Extract the (x, y) coordinate from the center of the cell holding the provided text.  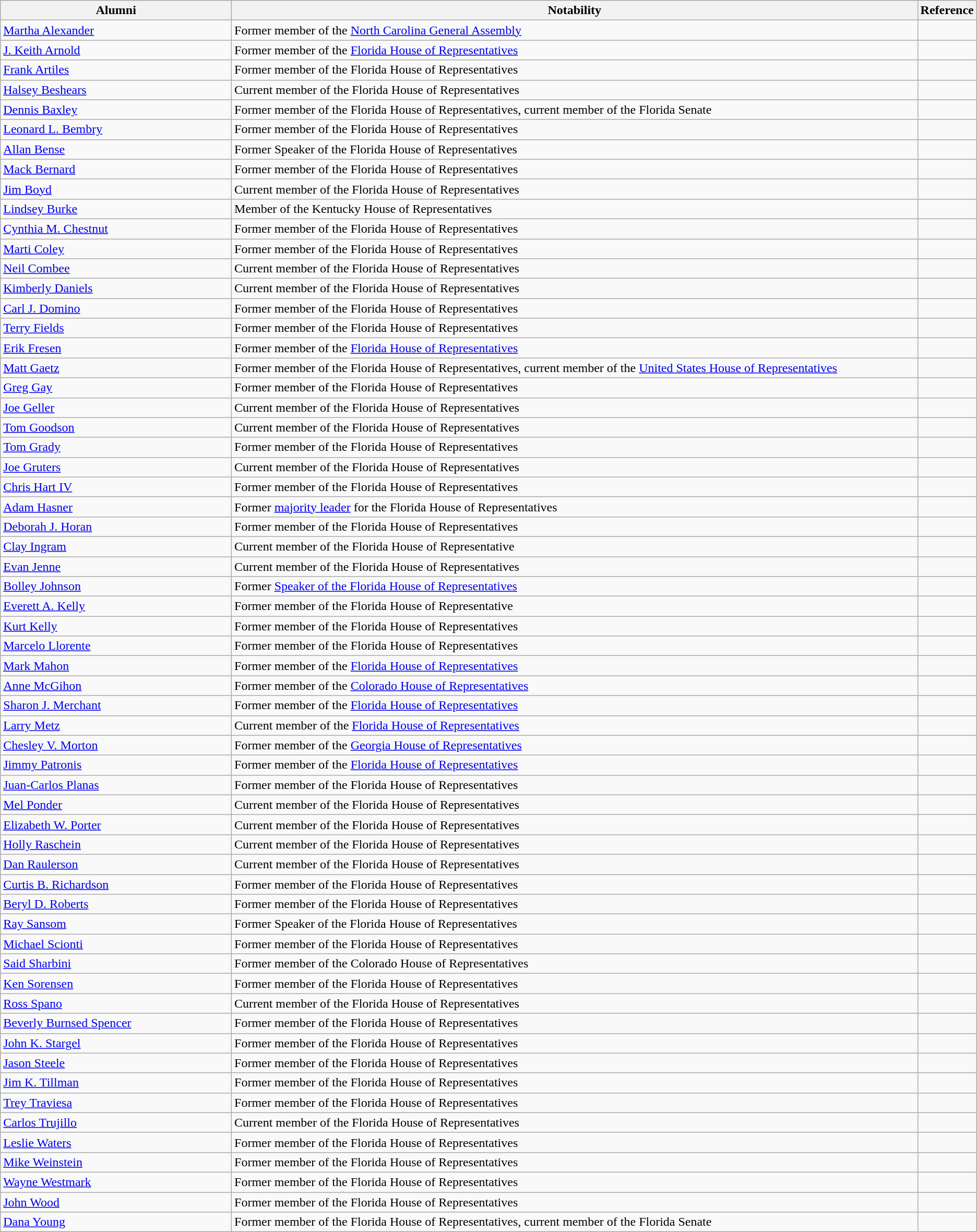
Dana Young (116, 1222)
Cynthia M. Chestnut (116, 229)
Alumni (116, 10)
Member of the Kentucky House of Representatives (575, 209)
Juan-Carlos Planas (116, 785)
Deborah J. Horan (116, 527)
Joe Gruters (116, 467)
Terry Fields (116, 328)
Notability (575, 10)
Carlos Trujillo (116, 1122)
Michael Scionti (116, 944)
Sharon J. Merchant (116, 705)
Dan Raulerson (116, 864)
Evan Jenne (116, 566)
Reference (947, 10)
Marcelo Llorente (116, 646)
Former member of the Georgia House of Representatives (575, 745)
Anne McGihon (116, 686)
Erik Fresen (116, 348)
Carl J. Domino (116, 308)
Marti Coley (116, 249)
Ray Sansom (116, 924)
Dennis Baxley (116, 110)
Joe Geller (116, 408)
Leonard L. Bembry (116, 129)
Holly Raschein (116, 844)
Mark Mahon (116, 666)
Curtis B. Richardson (116, 884)
Wayne Westmark (116, 1182)
Tom Goodson (116, 427)
Ken Sorensen (116, 984)
Former member of the North Carolina General Assembly (575, 30)
John K. Stargel (116, 1043)
Mike Weinstein (116, 1162)
Bolley Johnson (116, 587)
J. Keith Arnold (116, 50)
Halsey Beshears (116, 90)
Larry Metz (116, 725)
Beverly Burnsed Spencer (116, 1023)
Elizabeth W. Porter (116, 824)
Allan Bense (116, 149)
Everett A. Kelly (116, 606)
Former member of the Florida House of Representatives, current member of the United States House of Representatives (575, 368)
Jim K. Tillman (116, 1083)
Former member of the Florida House of Representative (575, 606)
Lindsey Burke (116, 209)
Current member of the Florida House of Representative (575, 546)
Beryl D. Roberts (116, 904)
Trey Traviesa (116, 1103)
Ross Spano (116, 1003)
Kimberly Daniels (116, 289)
Leslie Waters (116, 1142)
Tom Grady (116, 447)
Frank Artiles (116, 70)
John Wood (116, 1202)
Neil Combee (116, 269)
Jimmy Patronis (116, 765)
Greg Gay (116, 388)
Chesley V. Morton (116, 745)
Chris Hart IV (116, 487)
Martha Alexander (116, 30)
Kurt Kelly (116, 626)
Matt Gaetz (116, 368)
Said Sharbini (116, 964)
Jason Steele (116, 1063)
Mack Bernard (116, 169)
Mel Ponder (116, 805)
Former majority leader for the Florida House of Representatives (575, 507)
Jim Boyd (116, 189)
Adam Hasner (116, 507)
Clay Ingram (116, 546)
